Identify which cell holds the provided text, then report its [x, y] central coordinate. 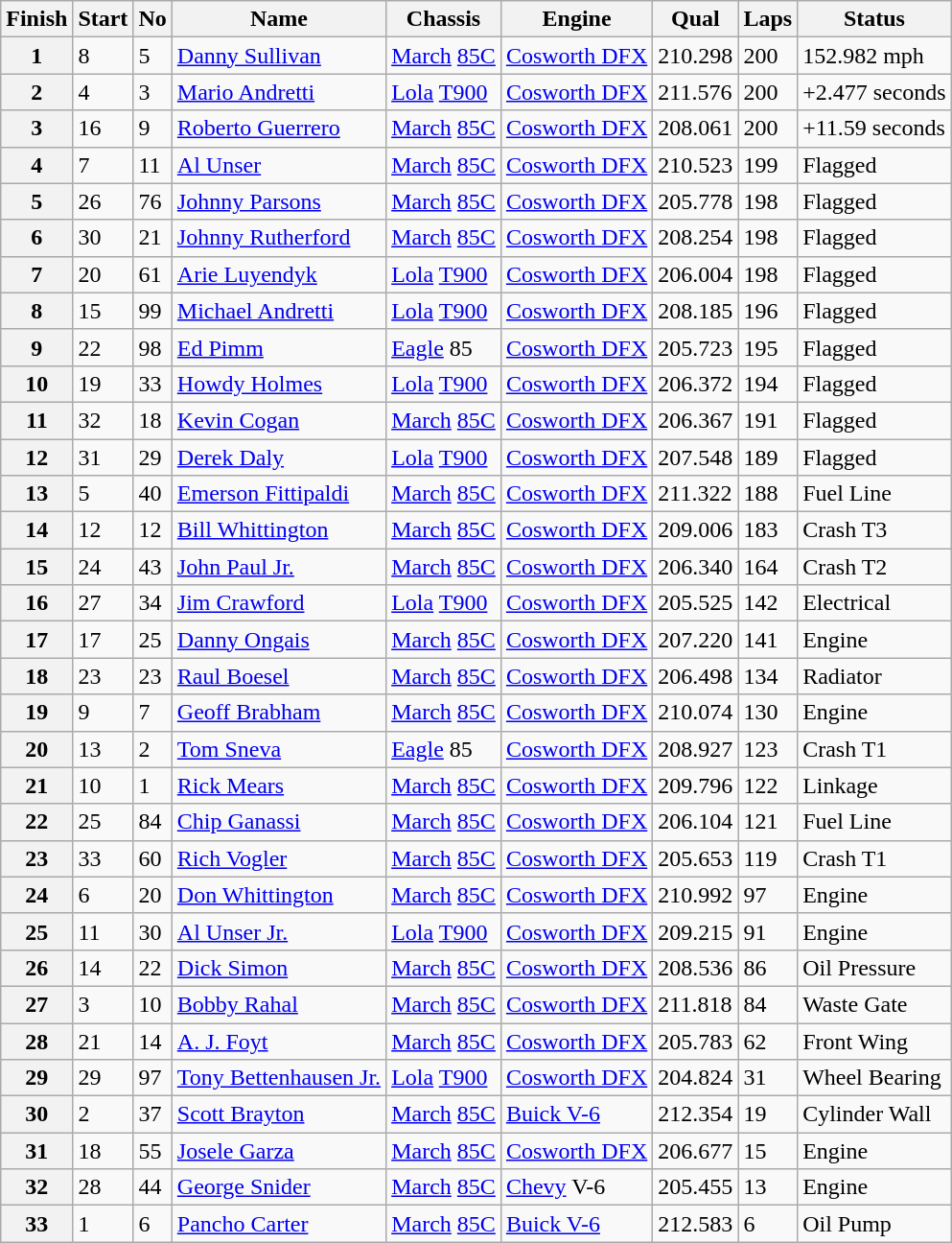
Finish [36, 19]
Status [874, 19]
209.796 [696, 786]
Kevin Cogan [278, 420]
Ed Pimm [278, 347]
196 [768, 311]
Qual [696, 19]
209.215 [696, 931]
123 [768, 749]
141 [768, 640]
Mario Andretti [278, 92]
Laps [768, 19]
Start [104, 19]
Al Unser [278, 165]
119 [768, 858]
55 [152, 1151]
60 [152, 858]
Raul Boesel [278, 676]
Scott Brayton [278, 1114]
Pancho Carter [278, 1224]
Danny Ongais [278, 640]
Bill Whittington [278, 530]
205.653 [696, 858]
Tony Bettenhausen Jr. [278, 1078]
199 [768, 165]
188 [768, 494]
Johnny Rutherford [278, 238]
Crash T3 [874, 530]
Danny Sullivan [278, 56]
204.824 [696, 1078]
86 [768, 968]
210.074 [696, 713]
Bobby Rahal [278, 1004]
206.367 [696, 420]
189 [768, 457]
Crash T2 [874, 567]
No [152, 19]
195 [768, 347]
99 [152, 311]
152.982 mph [874, 56]
Chassis [444, 19]
207.548 [696, 457]
206.004 [696, 274]
Tom Sneva [278, 749]
209.006 [696, 530]
44 [152, 1187]
194 [768, 384]
+2.477 seconds [874, 92]
Dick Simon [278, 968]
A. J. Foyt [278, 1041]
Don Whittington [278, 895]
205.783 [696, 1041]
211.576 [696, 92]
Name [278, 19]
206.340 [696, 567]
191 [768, 420]
Johnny Parsons [278, 201]
183 [768, 530]
205.455 [696, 1187]
208.536 [696, 968]
205.723 [696, 347]
142 [768, 603]
Roberto Guerrero [278, 129]
134 [768, 676]
Rick Mears [278, 786]
206.372 [696, 384]
Derek Daly [278, 457]
122 [768, 786]
Rich Vogler [278, 858]
John Paul Jr. [278, 567]
Cylinder Wall [874, 1114]
206.498 [696, 676]
208.254 [696, 238]
212.354 [696, 1114]
208.185 [696, 311]
Michael Andretti [278, 311]
Emerson Fittipaldi [278, 494]
Jim Crawford [278, 603]
62 [768, 1041]
Al Unser Jr. [278, 931]
205.778 [696, 201]
Oil Pressure [874, 968]
43 [152, 567]
Geoff Brabham [278, 713]
Waste Gate [874, 1004]
211.322 [696, 494]
210.523 [696, 165]
Electrical [874, 603]
Chip Ganassi [278, 822]
212.583 [696, 1224]
206.677 [696, 1151]
130 [768, 713]
Wheel Bearing [874, 1078]
164 [768, 567]
98 [152, 347]
George Snider [278, 1187]
Josele Garza [278, 1151]
40 [152, 494]
205.525 [696, 603]
Front Wing [874, 1041]
37 [152, 1114]
Oil Pump [874, 1224]
207.220 [696, 640]
61 [152, 274]
208.061 [696, 129]
208.927 [696, 749]
+11.59 seconds [874, 129]
Chevy V-6 [576, 1187]
Howdy Holmes [278, 384]
Linkage [874, 786]
Radiator [874, 676]
211.818 [696, 1004]
91 [768, 931]
210.298 [696, 56]
34 [152, 603]
76 [152, 201]
210.992 [696, 895]
121 [768, 822]
Arie Luyendyk [278, 274]
206.104 [696, 822]
